Detect which cell encompasses the target text, then output its [x, y] center coordinate. 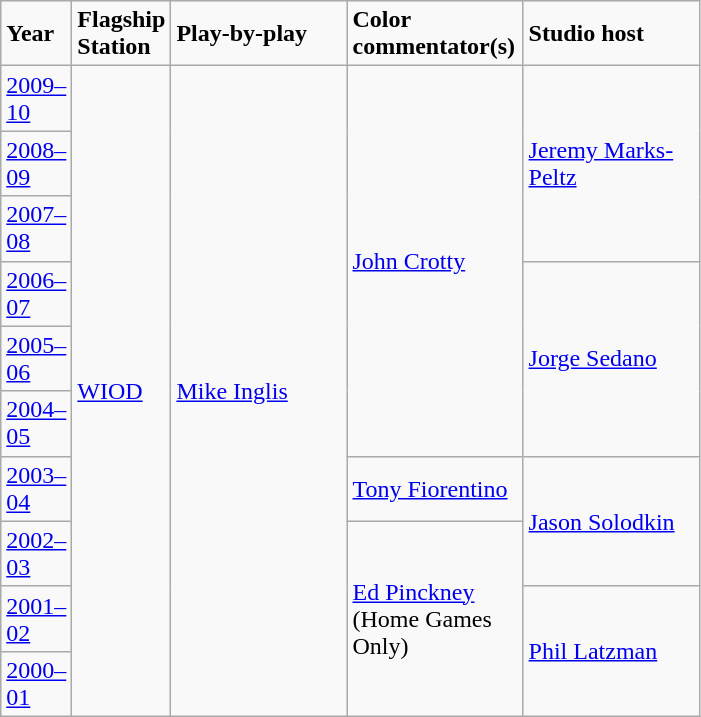
2007–08 [36, 228]
John Crotty [435, 261]
Jeremy Marks-Peltz [611, 164]
Color commentator(s) [435, 34]
Jason Solodkin [611, 521]
Phil Latzman [611, 651]
2005–06 [36, 358]
Ed Pinckney (Home Games Only) [435, 618]
Jorge Sedano [611, 358]
2001–02 [36, 618]
WIOD [122, 392]
Play-by-play [259, 34]
2004–05 [36, 424]
2002–03 [36, 554]
Tony Fiorentino [435, 488]
Mike Inglis [259, 392]
Studio host [611, 34]
2003–04 [36, 488]
2009–10 [36, 98]
Flagship Station [122, 34]
Year [36, 34]
2008–09 [36, 164]
2006–07 [36, 294]
2000–01 [36, 684]
